Scan for the cell matching the given text and deliver its [x, y] coordinate at center. 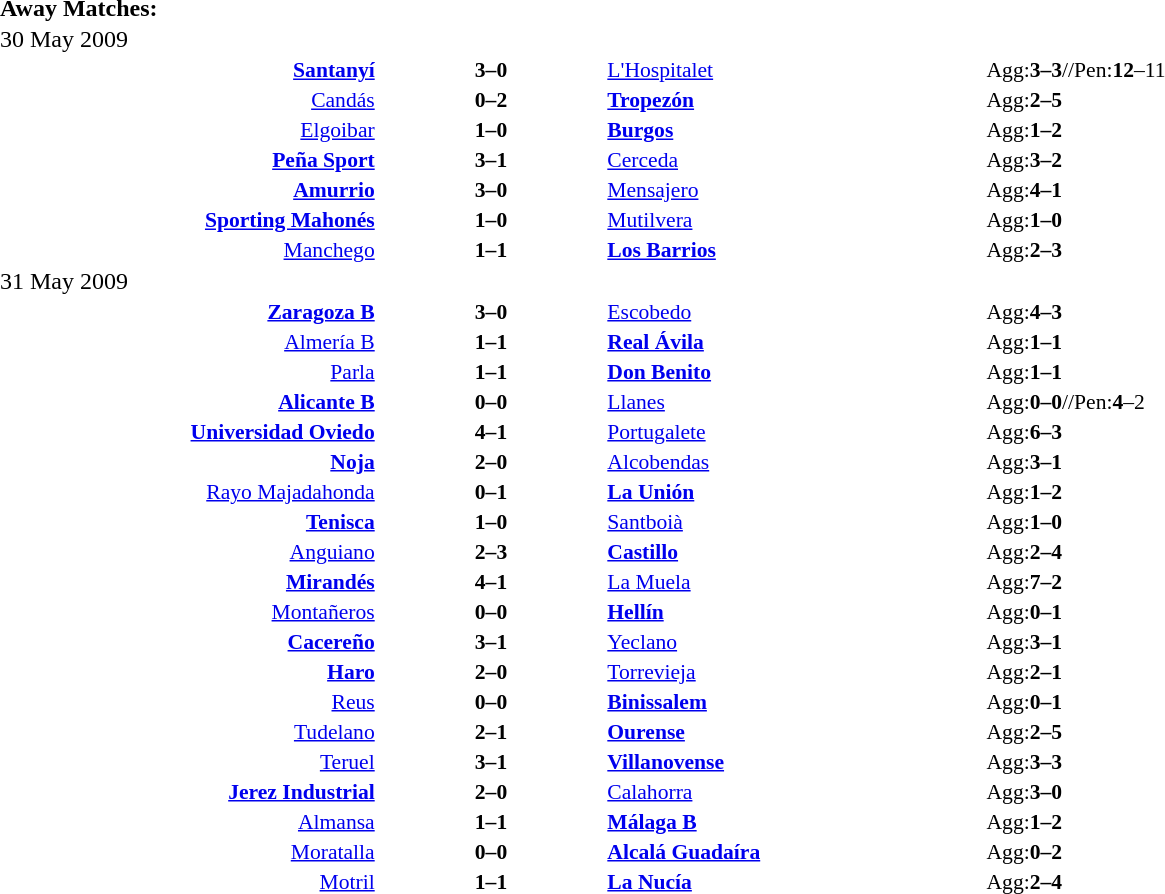
Villanovense [795, 762]
Mensajero [795, 190]
0–2 [492, 100]
0–1 [492, 492]
Escobedo [795, 312]
Alcobendas [795, 462]
Los Barrios [795, 250]
Hellín [795, 612]
Santboià [795, 522]
La Muela [795, 582]
Alcalá Guadaíra [795, 852]
Real Ávila [795, 342]
Málaga B [795, 822]
Tropezón [795, 100]
Binissalem [795, 702]
2–1 [492, 732]
Calahorra [795, 792]
Yeclano [795, 642]
L'Hospitalet [795, 70]
Burgos [795, 130]
Torrevieja [795, 672]
2–3 [492, 552]
Cerceda [795, 160]
Mutilvera [795, 220]
Portugalete [795, 432]
Llanes [795, 402]
La Unión [795, 492]
Ourense [795, 732]
Castillo [795, 552]
Don Benito [795, 372]
